Locate the cell with the specified text and output its [x, y] center coordinate. 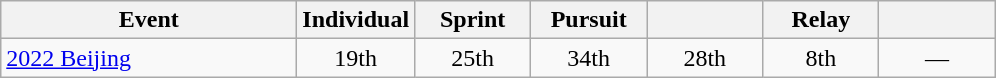
19th [356, 58]
34th [589, 58]
Individual [356, 20]
Pursuit [589, 20]
Relay [821, 20]
2022 Beijing [149, 58]
8th [821, 58]
Sprint [473, 20]
— [937, 58]
25th [473, 58]
Event [149, 20]
28th [705, 58]
